From the cell containing the given text, extract its center point as (X, Y) coordinate. 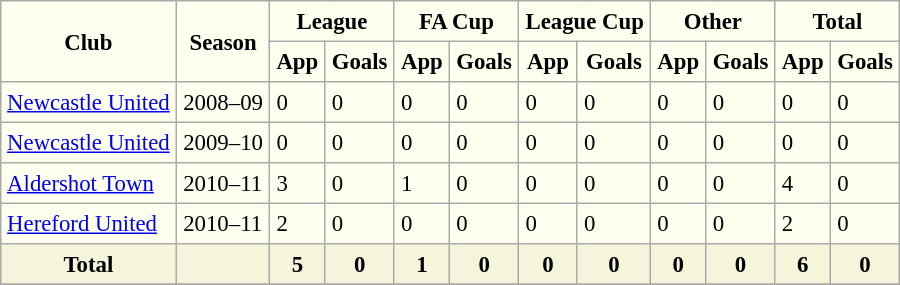
Aldershot Town (88, 183)
Season (222, 42)
FA Cup (456, 21)
2009–10 (222, 142)
Hereford United (88, 223)
Club (88, 42)
5 (298, 264)
League (332, 21)
League Cup (585, 21)
4 (802, 183)
2008–09 (222, 102)
3 (298, 183)
6 (802, 264)
Other (714, 21)
